Return the [x, y] coordinate for the center point of the cell that contains the specified text.  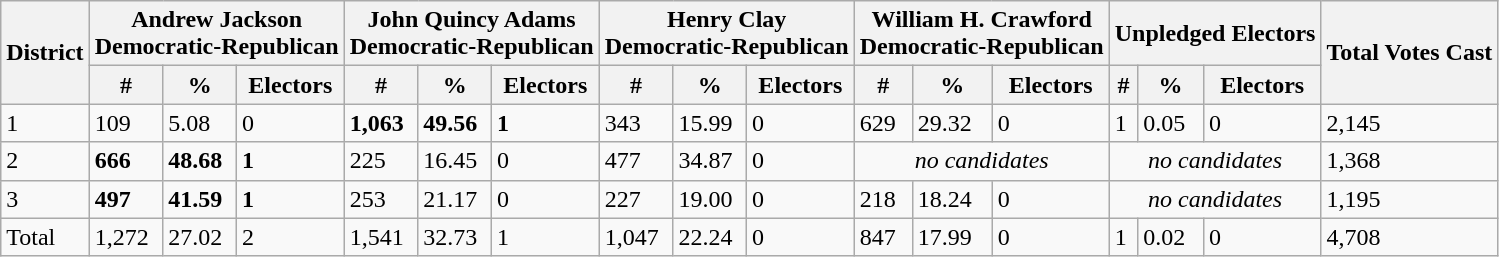
4,708 [1410, 237]
District [45, 52]
1,368 [1410, 161]
William H. CrawfordDemocratic-Republican [982, 34]
497 [126, 199]
629 [883, 123]
18.24 [952, 199]
218 [883, 199]
1,272 [126, 237]
Andrew JacksonDemocratic-Republican [216, 34]
1,063 [381, 123]
3 [45, 199]
Total [45, 237]
1,541 [381, 237]
Unpledged Electors [1215, 34]
477 [636, 161]
847 [883, 237]
41.59 [200, 199]
0.02 [1171, 237]
0.05 [1171, 123]
48.68 [200, 161]
22.24 [710, 237]
5.08 [200, 123]
1,047 [636, 237]
227 [636, 199]
15.99 [710, 123]
17.99 [952, 237]
27.02 [200, 237]
Total Votes Cast [1410, 52]
253 [381, 199]
666 [126, 161]
John Quincy AdamsDemocratic-Republican [472, 34]
1,195 [1410, 199]
Henry ClayDemocratic-Republican [726, 34]
225 [381, 161]
109 [126, 123]
34.87 [710, 161]
29.32 [952, 123]
16.45 [455, 161]
21.17 [455, 199]
49.56 [455, 123]
32.73 [455, 237]
343 [636, 123]
19.00 [710, 199]
2,145 [1410, 123]
